From the cell containing the given text, extract its center point as [x, y] coordinate. 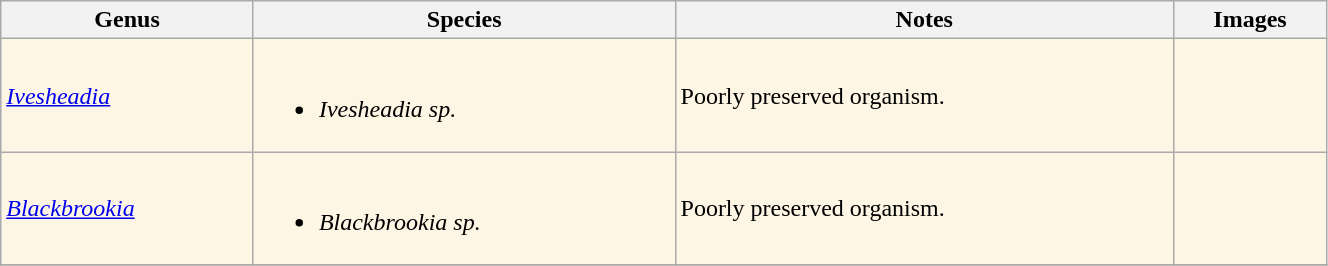
Blackbrookia sp. [464, 208]
Genus [128, 20]
Images [1250, 20]
Species [464, 20]
Ivesheadia sp. [464, 96]
Notes [924, 20]
Ivesheadia [128, 96]
Blackbrookia [128, 208]
